Scan for the cell matching the given text and deliver its (X, Y) coordinate at center. 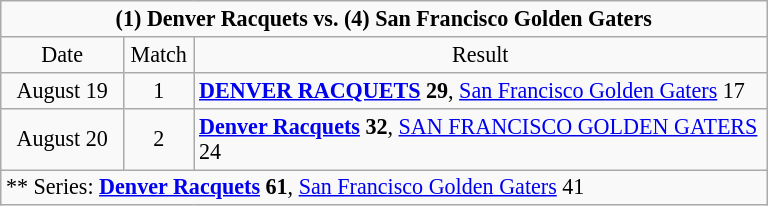
2 (159, 138)
DENVER RACQUETS 29, San Francisco Golden Gaters 17 (480, 90)
Match (159, 54)
(1) Denver Racquets vs. (4) San Francisco Golden Gaters (384, 18)
August 19 (62, 90)
Date (62, 54)
Denver Racquets 32, SAN FRANCISCO GOLDEN GATERS 24 (480, 138)
Result (480, 54)
August 20 (62, 138)
1 (159, 90)
** Series: Denver Racquets 61, San Francisco Golden Gaters 41 (384, 187)
